Capture the cell that displays the provided text and extract its (x, y) central coordinate. 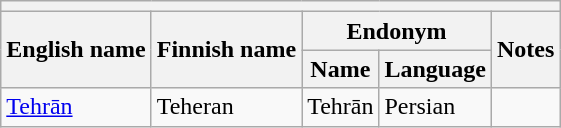
English name (76, 50)
Finnish name (226, 50)
Notes (525, 50)
Endonym (397, 31)
Language (435, 69)
Teheran (226, 107)
Name (340, 69)
Persian (435, 107)
